Identify which cell holds the provided text, then report its [x, y] central coordinate. 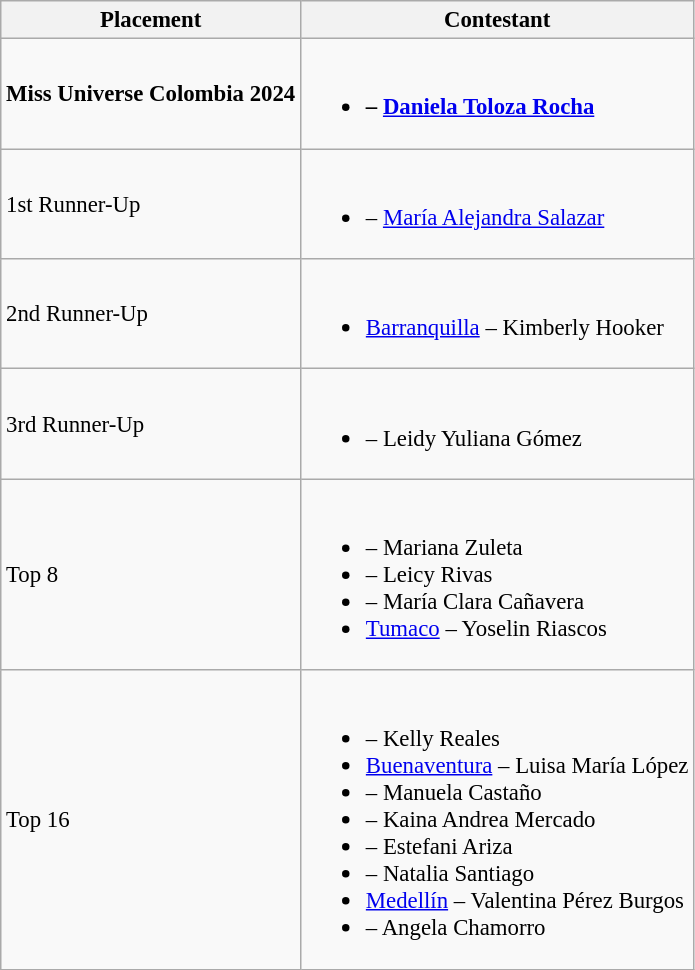
Miss Universe Colombia 2024 [151, 94]
– Mariana Zuleta – Leicy Rivas – María Clara Cañavera Tumaco – Yoselin Riascos [498, 574]
Top 16 [151, 820]
2nd Runner-Up [151, 314]
Placement [151, 20]
1st Runner-Up [151, 204]
– Leidy Yuliana Gómez [498, 424]
– María Alejandra Salazar [498, 204]
3rd Runner-Up [151, 424]
Top 8 [151, 574]
Contestant [498, 20]
Barranquilla – Kimberly Hooker [498, 314]
– Daniela Toloza Rocha [498, 94]
